From the cell containing the given text, extract its center point as (x, y) coordinate. 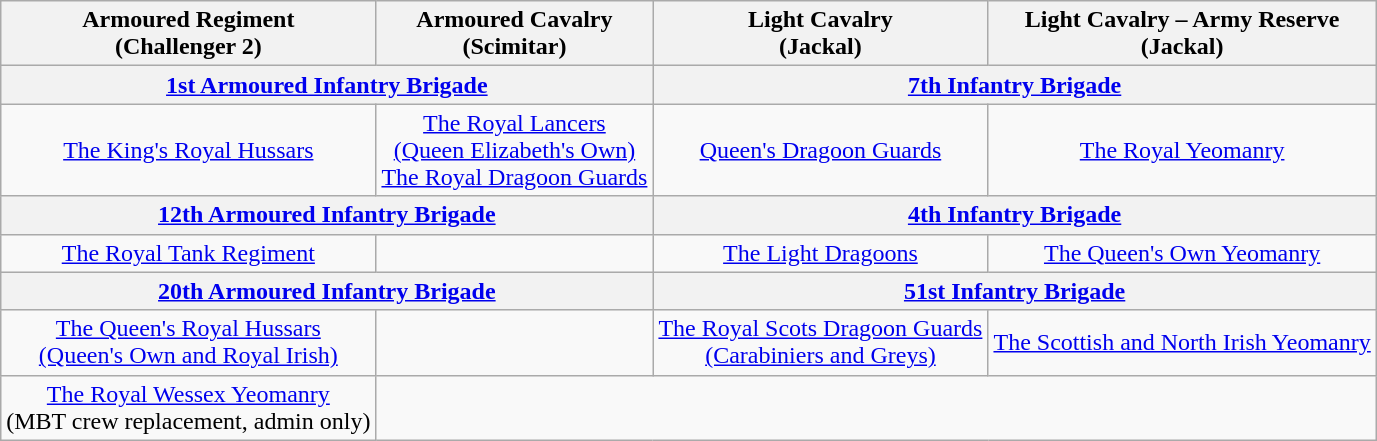
1st Armoured Infantry Brigade (327, 85)
The Light Dragoons (820, 253)
Queen's Dragoon Guards (820, 150)
Armoured Regiment(Challenger 2) (188, 34)
51st Infantry Brigade (1014, 291)
20th Armoured Infantry Brigade (327, 291)
The Queen's Royal Hussars(Queen's Own and Royal Irish) (188, 342)
The Scottish and North Irish Yeomanry (1182, 342)
Light Cavalry(Jackal) (820, 34)
The Royal Lancers(Queen Elizabeth's Own)The Royal Dragoon Guards (514, 150)
The King's Royal Hussars (188, 150)
The Royal Wessex Yeomanry(MBT crew replacement, admin only) (188, 408)
7th Infantry Brigade (1014, 85)
The Queen's Own Yeomanry (1182, 253)
Armoured Cavalry(Scimitar) (514, 34)
12th Armoured Infantry Brigade (327, 215)
4th Infantry Brigade (1014, 215)
Light Cavalry – Army Reserve(Jackal) (1182, 34)
The Royal Tank Regiment (188, 253)
The Royal Yeomanry (1182, 150)
The Royal Scots Dragoon Guards(Carabiniers and Greys) (820, 342)
